For the text-containing cell, return its midpoint in (X, Y) coordinate format. 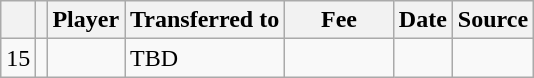
TBD (205, 58)
15 (18, 58)
Fee (340, 20)
Source (492, 20)
Transferred to (205, 20)
Date (422, 20)
Player (86, 20)
